Return the (x, y) coordinate for the center point of the cell that contains the specified text.  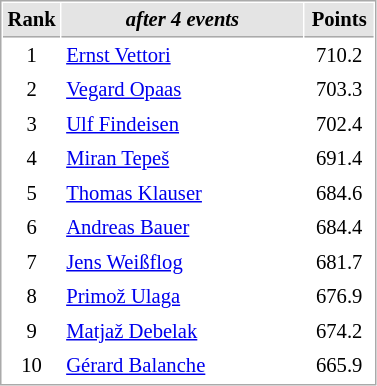
Gérard Balanche (183, 366)
676.9 (340, 296)
Ernst Vettori (183, 56)
665.9 (340, 366)
Vegard Opaas (183, 90)
2 (32, 90)
710.2 (340, 56)
674.2 (340, 332)
6 (32, 228)
Miran Tepeš (183, 158)
5 (32, 194)
10 (32, 366)
681.7 (340, 262)
684.6 (340, 194)
Rank (32, 20)
7 (32, 262)
703.3 (340, 90)
after 4 events (183, 20)
Matjaž Debelak (183, 332)
702.4 (340, 124)
9 (32, 332)
Thomas Klauser (183, 194)
8 (32, 296)
4 (32, 158)
691.4 (340, 158)
684.4 (340, 228)
Ulf Findeisen (183, 124)
Jens Weißflog (183, 262)
Andreas Bauer (183, 228)
Points (340, 20)
Primož Ulaga (183, 296)
1 (32, 56)
3 (32, 124)
